For the text-containing cell, return its midpoint in (X, Y) coordinate format. 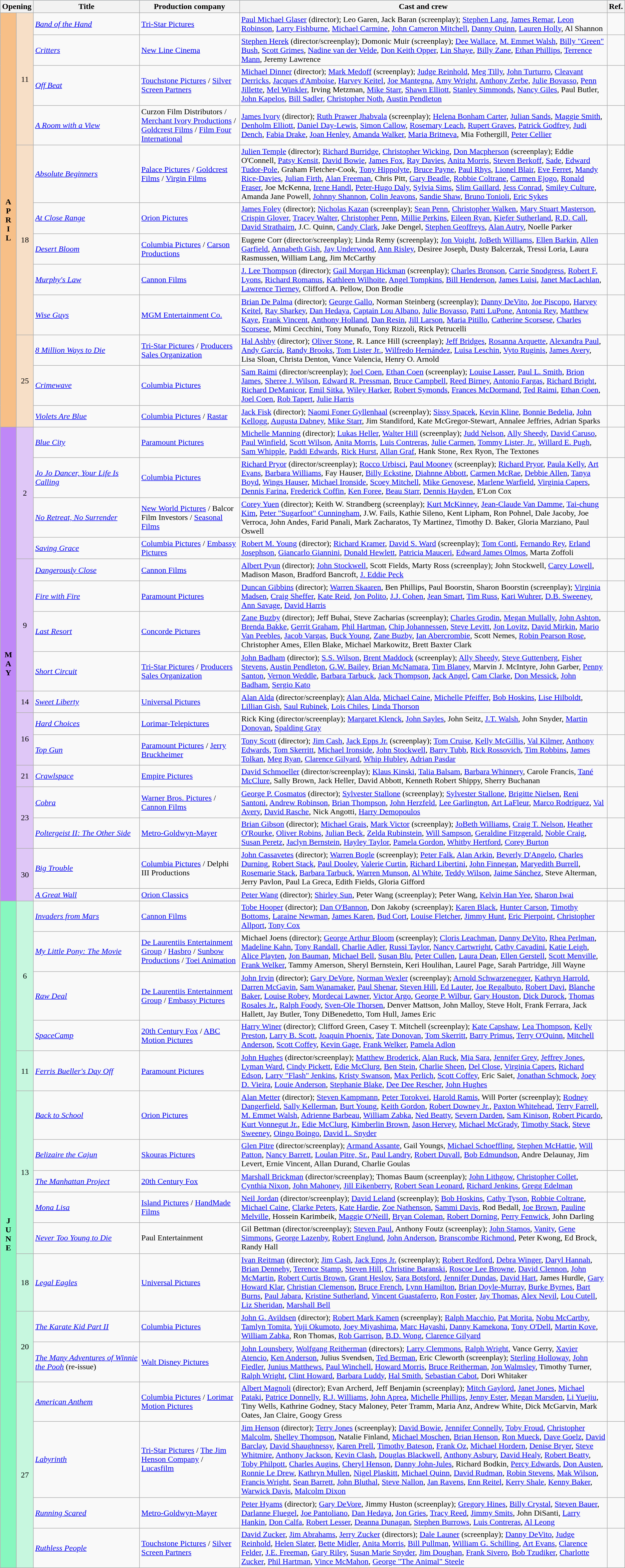
Violets Are Blue (86, 416)
Labyrinth (86, 1459)
Palace Pictures / Goldcrest Films / Virgin Films (190, 174)
2 (25, 493)
SpaceCamp (86, 1036)
Empire Pictures (190, 776)
Production company (190, 7)
Paul Entertainment (190, 1238)
Short Circuit (86, 671)
American Anthem (86, 1401)
Off Beat (86, 85)
Columbia Pictures / Rastar (190, 416)
Sweet Liberty (86, 702)
Dangerously Close (86, 570)
JUNE (9, 1234)
Curzon Film Distributors / Merchant Ivory Productions / Goldcrest Films / Film Four International (190, 125)
Ruthless People (86, 1548)
My Little Pony: The Movie (86, 952)
Skouras Pictures (190, 1155)
Saving Grace (86, 548)
MGM Entertainment Co. (190, 315)
Mona Lisa (86, 1207)
Columbia Pictures / Delphi III Productions (190, 868)
Last Resort (86, 631)
20th Century Fox (190, 1181)
Band of the Hand (86, 24)
The Manhattan Project (86, 1181)
No Retreat, No Surrender (86, 518)
Paramount Pictures / Jerry Bruckheimer (190, 750)
MAY (9, 664)
Warner Bros. Pictures / Cannon Films (190, 802)
Critters (86, 50)
Invaders from Mars (86, 916)
Columbia Pictures / Embassy Pictures (190, 548)
De Laurentiis Entertainment Group / Hasbro / Sunbow Productions / Toei Animation (190, 952)
Fire with Fire (86, 596)
Orion Classics (190, 895)
6 (25, 976)
Jo Jo Dancer, Your Life Is Calling (86, 478)
27 (25, 1475)
Big Trouble (86, 868)
Island Pictures / HandMade Films (190, 1207)
Hard Choices (86, 723)
Cast and crew (423, 7)
23 (25, 818)
Absolute Beginners (86, 174)
Walt Disney Pictures (190, 1362)
16 (25, 739)
Desert Bloom (86, 249)
Columbia Pictures / Carson Productions (190, 249)
30 (25, 874)
Poltergeist II: The Other Side (86, 833)
Back to School (86, 1115)
Blue City (86, 443)
Tri-Star Pictures (190, 24)
9 (25, 625)
Rick King (director/screenplay); Margaret Klenck, John Sayles, John Seitz, J.T. Walsh, John Snyder, Martin Donovan, Spalding Gray (423, 723)
Lorimar-Telepictures (190, 723)
13 (25, 1172)
Tri-Star Pictures / The Jim Henson Company / Lucasfilm (190, 1459)
Top Gun (86, 750)
Crimewave (86, 385)
Opening (17, 7)
21 (25, 776)
Concorde Pictures (190, 631)
Ferris Bueller's Day Off (86, 1071)
New Line Cinema (190, 50)
Ref. (616, 7)
20 (25, 1347)
Running Scared (86, 1513)
Never Too Young to Die (86, 1238)
Cobra (86, 802)
14 (25, 702)
The Karate Kid Part II (86, 1327)
A Room with a View (86, 125)
Title (86, 7)
De Laurentiis Entertainment Group / Embassy Pictures (190, 996)
APRIL (9, 220)
The Many Adventures of Winnie the Pooh (re-issue) (86, 1362)
At Close Range (86, 218)
Peter Wang (director); Shirley Sun, Peter Wang (screenplay); Peter Wang, Kelvin Han Yee, Sharon Iwai (423, 895)
25 (25, 381)
Murphy's Law (86, 280)
Wise Guys (86, 315)
8 Million Ways to Die (86, 350)
Belizaire the Cajun (86, 1155)
Raw Deal (86, 996)
Columbia Pictures / Lorimar Motion Pictures (190, 1401)
20th Century Fox / ABC Motion Pictures (190, 1036)
Legal Eagles (86, 1282)
New World Pictures / Balcor Film Investors / Seasonal Films (190, 518)
Crawlspace (86, 776)
A Great Wall (86, 895)
